Provide the [x, y] coordinate of the cell's center where the given text is located.  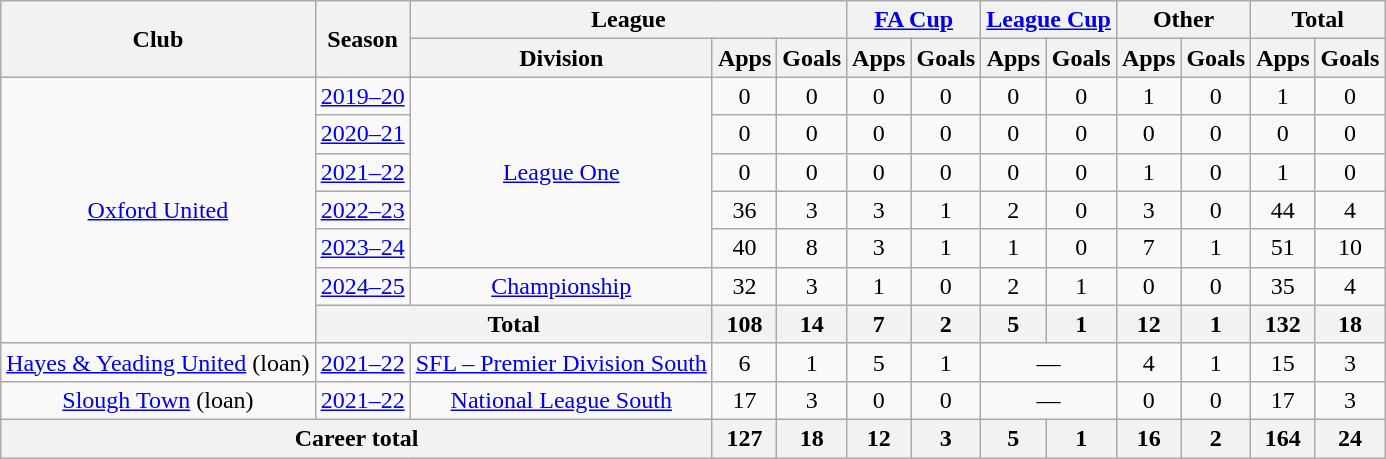
Hayes & Yeading United (loan) [158, 362]
32 [744, 286]
League One [561, 172]
127 [744, 438]
6 [744, 362]
Club [158, 39]
SFL – Premier Division South [561, 362]
35 [1283, 286]
132 [1283, 324]
Division [561, 58]
2022–23 [362, 210]
Other [1183, 20]
40 [744, 248]
National League South [561, 400]
51 [1283, 248]
League [628, 20]
36 [744, 210]
2020–21 [362, 134]
2024–25 [362, 286]
Slough Town (loan) [158, 400]
164 [1283, 438]
16 [1148, 438]
FA Cup [914, 20]
Career total [357, 438]
14 [812, 324]
League Cup [1049, 20]
108 [744, 324]
2019–20 [362, 96]
8 [812, 248]
10 [1350, 248]
Championship [561, 286]
24 [1350, 438]
Season [362, 39]
2023–24 [362, 248]
44 [1283, 210]
15 [1283, 362]
Oxford United [158, 210]
